Pinpoint the cell where the given text exists, returning its [X, Y] midpoint coordinate. 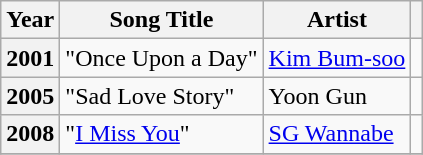
2005 [30, 96]
2008 [30, 134]
Artist [337, 20]
Kim Bum-soo [337, 58]
Yoon Gun [337, 96]
"Once Upon a Day" [162, 58]
SG Wannabe [337, 134]
"I Miss You" [162, 134]
Year [30, 20]
"Sad Love Story" [162, 96]
Song Title [162, 20]
2001 [30, 58]
